Identify which cell holds the provided text, then report its (x, y) central coordinate. 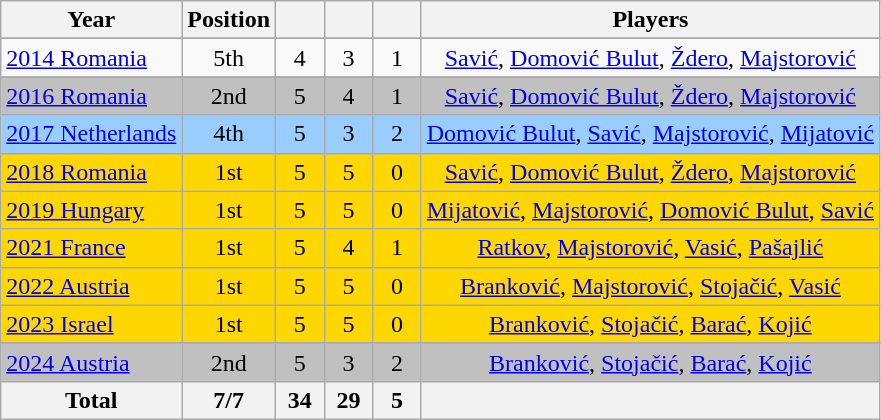
2022 Austria (92, 286)
Branković, Majstorović, Stojačić, Vasić (650, 286)
Position (229, 20)
Mijatović, Majstorović, Domović Bulut, Savić (650, 210)
2014 Romania (92, 58)
2021 France (92, 248)
Ratkov, Majstorović, Vasić, Pašajlić (650, 248)
Total (92, 400)
5th (229, 58)
Domović Bulut, Savić, Majstorović, Mijatović (650, 134)
7/7 (229, 400)
2017 Netherlands (92, 134)
29 (348, 400)
34 (300, 400)
2016 Romania (92, 96)
4th (229, 134)
2018 Romania (92, 172)
2019 Hungary (92, 210)
2023 Israel (92, 324)
Year (92, 20)
2024 Austria (92, 362)
Players (650, 20)
